Search for the cell housing the specified text and yield its (x, y) center coordinate. 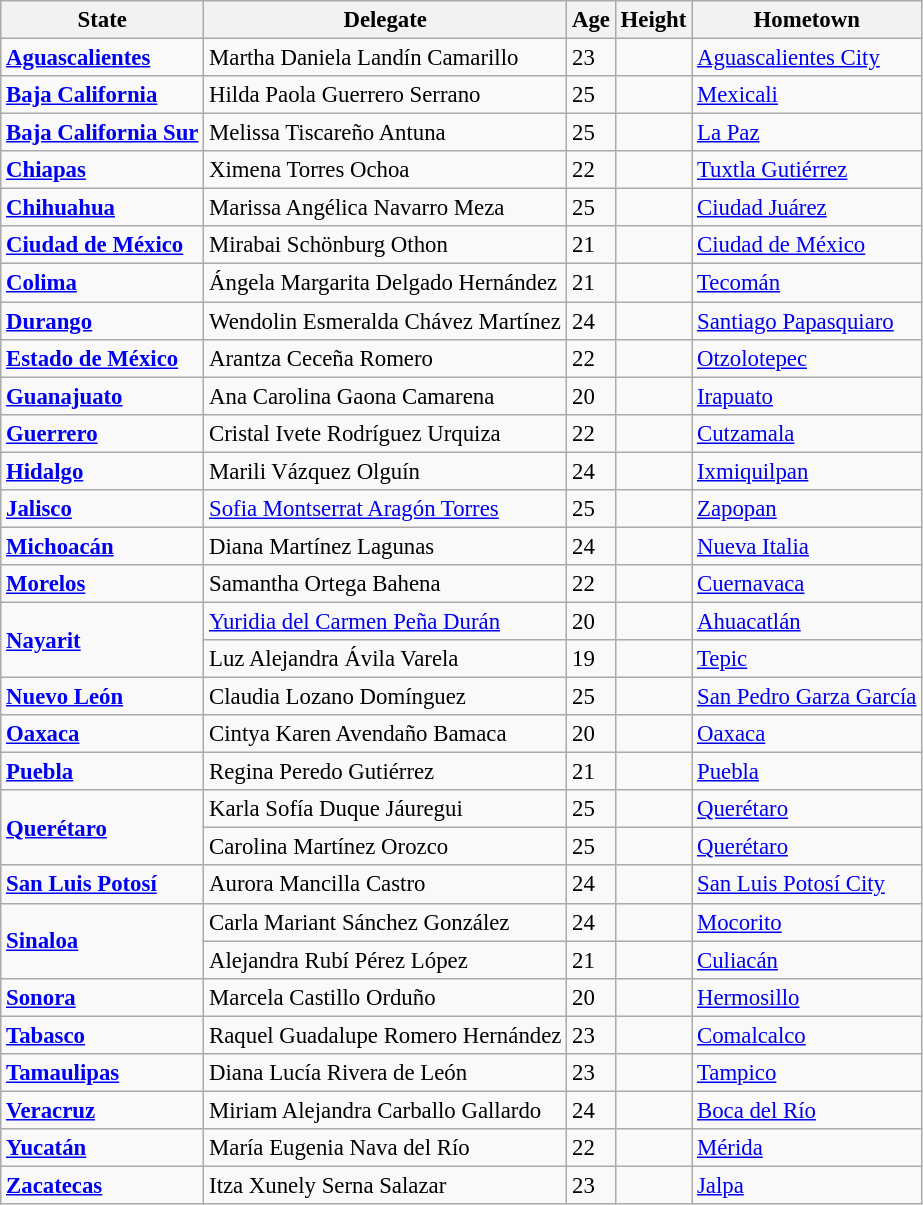
Delegate (386, 20)
Sofia Montserrat Aragón Torres (386, 509)
San Pedro Garza García (807, 697)
San Luis Potosí (102, 885)
Culiacán (807, 960)
Melissa Tiscareño Antuna (386, 133)
Height (653, 20)
Boca del Río (807, 1110)
Baja California (102, 95)
Zapopan (807, 509)
Arantza Ceceña Romero (386, 358)
Cutzamala (807, 433)
Marissa Angélica Navarro Meza (386, 208)
Sinaloa (102, 940)
San Luis Potosí City (807, 885)
Hermosillo (807, 997)
Cintya Karen Avendaño Bamaca (386, 734)
Hidalgo (102, 471)
Sonora (102, 997)
Guanajuato (102, 396)
Chihuahua (102, 208)
Tecomán (807, 283)
Hilda Paola Guerrero Serrano (386, 95)
Tabasco (102, 1035)
Irapuato (807, 396)
Baja California Sur (102, 133)
Diana Lucía Rivera de León (386, 1073)
Comalcalco (807, 1035)
Ángela Margarita Delgado Hernández (386, 283)
Ximena Torres Ochoa (386, 170)
Martha Daniela Landín Camarillo (386, 58)
Claudia Lozano Domínguez (386, 697)
Nuevo León (102, 697)
Nayarit (102, 640)
Chiapas (102, 170)
Mirabai Schönburg Othon (386, 245)
Aguascalientes (102, 58)
Karla Sofía Duque Jáuregui (386, 809)
Samantha Ortega Bahena (386, 584)
Nueva Italia (807, 546)
Age (592, 20)
Mexicali (807, 95)
Luz Alejandra Ávila Varela (386, 659)
Santiago Papasquiaro (807, 321)
Regina Peredo Gutiérrez (386, 772)
Alejandra Rubí Pérez López (386, 960)
Carolina Martínez Orozco (386, 847)
Ana Carolina Gaona Camarena (386, 396)
Mocorito (807, 922)
Raquel Guadalupe Romero Hernández (386, 1035)
Diana Martínez Lagunas (386, 546)
Cuernavaca (807, 584)
Jalpa (807, 1185)
Ixmiquilpan (807, 471)
Tamaulipas (102, 1073)
Zacatecas (102, 1185)
Wendolin Esmeralda Chávez Martínez (386, 321)
Durango (102, 321)
Itza Xunely Serna Salazar (386, 1185)
Mérida (807, 1148)
Veracruz (102, 1110)
Estado de México (102, 358)
Tuxtla Gutiérrez (807, 170)
Guerrero (102, 433)
Tepic (807, 659)
Yuridia del Carmen Peña Durán (386, 621)
Ciudad Juárez (807, 208)
Otzolotepec (807, 358)
Aurora Mancilla Castro (386, 885)
Marcela Castillo Orduño (386, 997)
Cristal Ivete Rodríguez Urquiza (386, 433)
Michoacán (102, 546)
Colima (102, 283)
Marili Vázquez Olguín (386, 471)
La Paz (807, 133)
Carla Mariant Sánchez González (386, 922)
Morelos (102, 584)
19 (592, 659)
State (102, 20)
Yucatán (102, 1148)
Aguascalientes City (807, 58)
Tampico (807, 1073)
María Eugenia Nava del Río (386, 1148)
Hometown (807, 20)
Jalisco (102, 509)
Ahuacatlán (807, 621)
Miriam Alejandra Carballo Gallardo (386, 1110)
